Return the [X, Y] coordinate for the center point of the cell that contains the specified text.  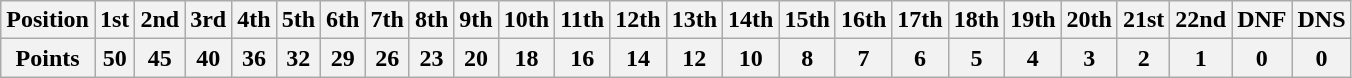
29 [343, 58]
9th [476, 20]
Points [48, 58]
16 [582, 58]
3 [1089, 58]
DNS [1322, 20]
11th [582, 20]
20 [476, 58]
17th [920, 20]
5 [976, 58]
20th [1089, 20]
50 [114, 58]
13th [694, 20]
6 [920, 58]
45 [160, 58]
3rd [208, 20]
14th [751, 20]
7th [387, 20]
Position [48, 20]
40 [208, 58]
4 [1033, 58]
12 [694, 58]
18 [526, 58]
6th [343, 20]
DNF [1262, 20]
1 [1201, 58]
7 [863, 58]
2nd [160, 20]
36 [254, 58]
26 [387, 58]
23 [431, 58]
15th [807, 20]
22nd [1201, 20]
14 [638, 58]
19th [1033, 20]
10th [526, 20]
10 [751, 58]
1st [114, 20]
18th [976, 20]
5th [298, 20]
16th [863, 20]
8th [431, 20]
4th [254, 20]
8 [807, 58]
32 [298, 58]
21st [1143, 20]
2 [1143, 58]
12th [638, 20]
